From the cell containing the given text, extract its center point as [x, y] coordinate. 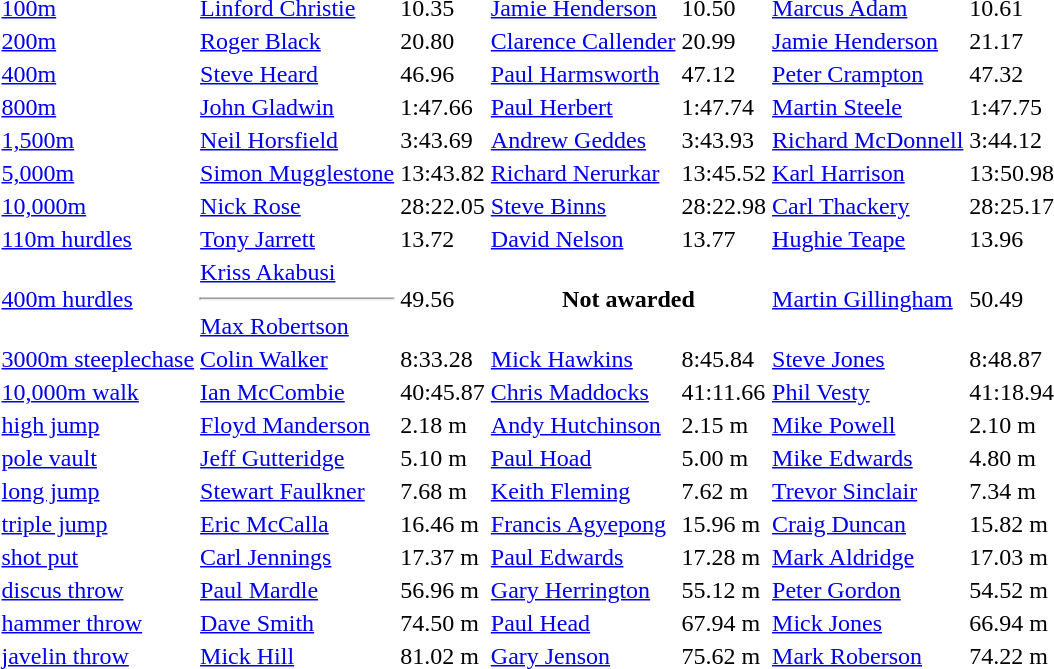
Jamie Henderson [868, 41]
Phil Vesty [868, 392]
28:22.98 [724, 206]
Mike Powell [868, 425]
41:11.66 [724, 392]
Nick Rose [298, 206]
Francis Agyepong [583, 524]
28:22.05 [443, 206]
67.94 m [724, 623]
triple jump [98, 524]
Ian McCombie [298, 392]
Kriss AkabusiMax Robertson [298, 299]
400m [98, 74]
13:43.82 [443, 173]
10,000m walk [98, 392]
Paul Head [583, 623]
Martin Steele [868, 107]
17.28 m [724, 557]
Trevor Sinclair [868, 491]
Paul Hoad [583, 458]
49.56 [443, 299]
20.80 [443, 41]
55.12 m [724, 590]
Mike Edwards [868, 458]
Craig Duncan [868, 524]
Peter Gordon [868, 590]
1,500m [98, 140]
Paul Edwards [583, 557]
Roger Black [298, 41]
13:45.52 [724, 173]
Steve Jones [868, 359]
Martin Gillingham [868, 299]
15.96 m [724, 524]
Not awarded [628, 299]
Andrew Geddes [583, 140]
Clarence Callender [583, 41]
3:43.93 [724, 140]
400m hurdles [98, 299]
8:33.28 [443, 359]
13.77 [724, 239]
16.46 m [443, 524]
hammer throw [98, 623]
Chris Maddocks [583, 392]
Keith Fleming [583, 491]
Andy Hutchinson [583, 425]
Simon Mugglestone [298, 173]
Paul Mardle [298, 590]
3:43.69 [443, 140]
Karl Harrison [868, 173]
40:45.87 [443, 392]
1:47.74 [724, 107]
13.72 [443, 239]
Steve Heard [298, 74]
5.00 m [724, 458]
Jeff Gutteridge [298, 458]
110m hurdles [98, 239]
Floyd Manderson [298, 425]
Mark Aldridge [868, 557]
3000m steeplechase [98, 359]
Carl Thackery [868, 206]
800m [98, 107]
Richard McDonnell [868, 140]
Hughie Teape [868, 239]
Steve Binns [583, 206]
David Nelson [583, 239]
Paul Herbert [583, 107]
2.18 m [443, 425]
Carl Jennings [298, 557]
Mick Hawkins [583, 359]
Eric McCalla [298, 524]
Colin Walker [298, 359]
5,000m [98, 173]
7.62 m [724, 491]
7.68 m [443, 491]
pole vault [98, 458]
5.10 m [443, 458]
Stewart Faulkner [298, 491]
Richard Nerurkar [583, 173]
high jump [98, 425]
Gary Herrington [583, 590]
Paul Harmsworth [583, 74]
shot put [98, 557]
discus throw [98, 590]
74.50 m [443, 623]
2.15 m [724, 425]
1:47.66 [443, 107]
17.37 m [443, 557]
56.96 m [443, 590]
200m [98, 41]
Peter Crampton [868, 74]
Neil Horsfield [298, 140]
Dave Smith [298, 623]
8:45.84 [724, 359]
long jump [98, 491]
47.12 [724, 74]
46.96 [443, 74]
10,000m [98, 206]
Tony Jarrett [298, 239]
20.99 [724, 41]
Mick Jones [868, 623]
John Gladwin [298, 107]
